Find where the given text appears and provide that cell's center as (X, Y) coordinate. 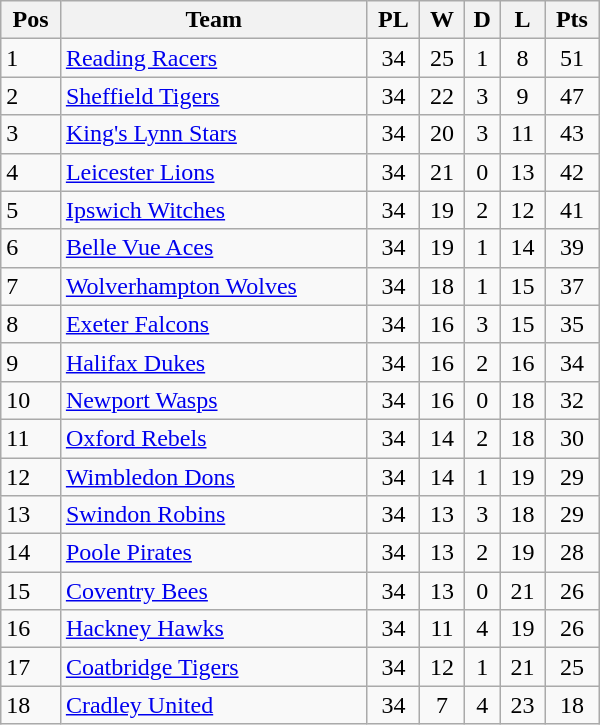
35 (572, 324)
28 (572, 553)
W (442, 20)
Cradley United (214, 705)
Wimbledon Dons (214, 477)
42 (572, 172)
Hackney Hawks (214, 629)
Coventry Bees (214, 591)
Coatbridge Tigers (214, 667)
41 (572, 210)
23 (522, 705)
39 (572, 248)
D (482, 20)
10 (31, 400)
5 (31, 210)
King's Lynn Stars (214, 134)
Wolverhampton Wolves (214, 286)
Oxford Rebels (214, 438)
47 (572, 96)
Newport Wasps (214, 400)
32 (572, 400)
Swindon Robins (214, 515)
Poole Pirates (214, 553)
Exeter Falcons (214, 324)
PL (394, 20)
Reading Racers (214, 58)
51 (572, 58)
22 (442, 96)
43 (572, 134)
L (522, 20)
Pts (572, 20)
Leicester Lions (214, 172)
37 (572, 286)
6 (31, 248)
Belle Vue Aces (214, 248)
30 (572, 438)
17 (31, 667)
Sheffield Tigers (214, 96)
Halifax Dukes (214, 362)
Ipswich Witches (214, 210)
Team (214, 20)
20 (442, 134)
Pos (31, 20)
